Return [x, y] of the center of cell containing provided text 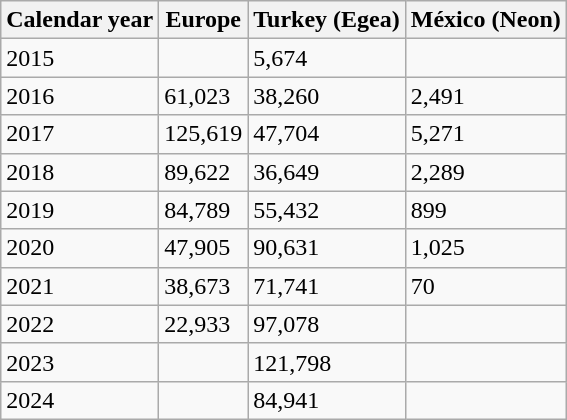
2,491 [486, 96]
97,078 [327, 324]
5,674 [327, 58]
899 [486, 210]
2022 [80, 324]
55,432 [327, 210]
70 [486, 286]
Calendar year [80, 20]
2019 [80, 210]
2024 [80, 400]
47,905 [204, 248]
2018 [80, 172]
61,023 [204, 96]
47,704 [327, 134]
89,622 [204, 172]
38,260 [327, 96]
Europe [204, 20]
71,741 [327, 286]
2017 [80, 134]
2016 [80, 96]
22,933 [204, 324]
1,025 [486, 248]
121,798 [327, 362]
2023 [80, 362]
2,289 [486, 172]
5,271 [486, 134]
38,673 [204, 286]
125,619 [204, 134]
84,941 [327, 400]
36,649 [327, 172]
Turkey (Egea) [327, 20]
84,789 [204, 210]
2015 [80, 58]
2021 [80, 286]
2020 [80, 248]
México (Neon) [486, 20]
90,631 [327, 248]
